Find where the given text appears and provide that cell's center as [x, y] coordinate. 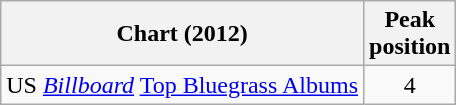
Chart (2012) [182, 34]
US Billboard Top Bluegrass Albums [182, 85]
Peakposition [410, 34]
4 [410, 85]
